From the cell containing the given text, extract its center point as [X, Y] coordinate. 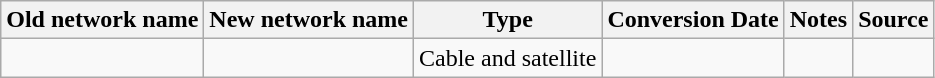
New network name [309, 20]
Conversion Date [693, 20]
Old network name [102, 20]
Cable and satellite [508, 58]
Source [894, 20]
Notes [818, 20]
Type [508, 20]
